Find where the given text appears and provide that cell's center as [x, y] coordinate. 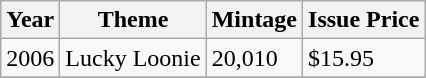
Lucky Loonie [133, 58]
Issue Price [364, 20]
Year [30, 20]
2006 [30, 58]
Theme [133, 20]
$15.95 [364, 58]
Mintage [254, 20]
20,010 [254, 58]
